Search for the cell housing the specified text and yield its [x, y] center coordinate. 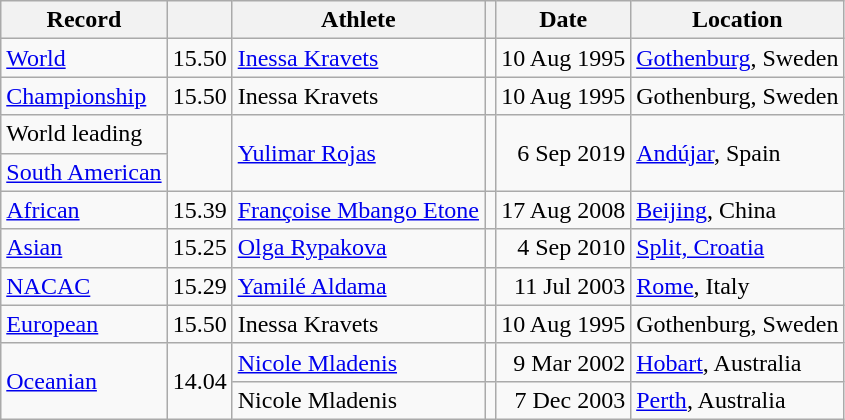
15.25 [200, 248]
Oceanian [84, 381]
6 Sep 2019 [564, 153]
Hobart, Australia [738, 362]
Olga Rypakova [358, 248]
Françoise Mbango Etone [358, 210]
Rome, Italy [738, 286]
Yulimar Rojas [358, 153]
European [84, 324]
11 Jul 2003 [564, 286]
Record [84, 20]
World [84, 58]
Date [564, 20]
15.39 [200, 210]
South American [84, 172]
African [84, 210]
Beijing, China [738, 210]
Location [738, 20]
Perth, Australia [738, 400]
15.29 [200, 286]
Championship [84, 96]
Andújar, Spain [738, 153]
Asian [84, 248]
4 Sep 2010 [564, 248]
17 Aug 2008 [564, 210]
9 Mar 2002 [564, 362]
World leading [84, 134]
Yamilé Aldama [358, 286]
NACAC [84, 286]
14.04 [200, 381]
Athlete [358, 20]
7 Dec 2003 [564, 400]
Split, Croatia [738, 248]
